For the text-containing cell, return its midpoint in (x, y) coordinate format. 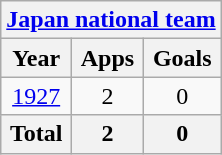
Goals (182, 58)
1927 (36, 96)
Japan national team (111, 20)
Total (36, 134)
Year (36, 58)
Apps (108, 58)
